Find where the given text appears and provide that cell's center as (x, y) coordinate. 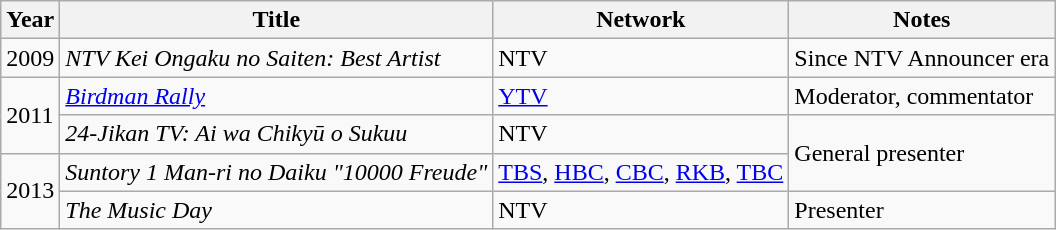
General presenter (922, 153)
NTV Kei Ongaku no Saiten: Best Artist (276, 58)
Suntory 1 Man-ri no Daiku "10000 Freude" (276, 172)
Since NTV Announcer era (922, 58)
2013 (30, 191)
Network (641, 20)
TBS, HBC, CBC, RKB, TBC (641, 172)
Title (276, 20)
Year (30, 20)
Moderator, commentator (922, 96)
24-Jikan TV: Ai wa Chikyū o Sukuu (276, 134)
YTV (641, 96)
The Music Day (276, 210)
2011 (30, 115)
2009 (30, 58)
Notes (922, 20)
Presenter (922, 210)
Birdman Rally (276, 96)
